Output the [X, Y] coordinate of the center of the cell containing the given text.  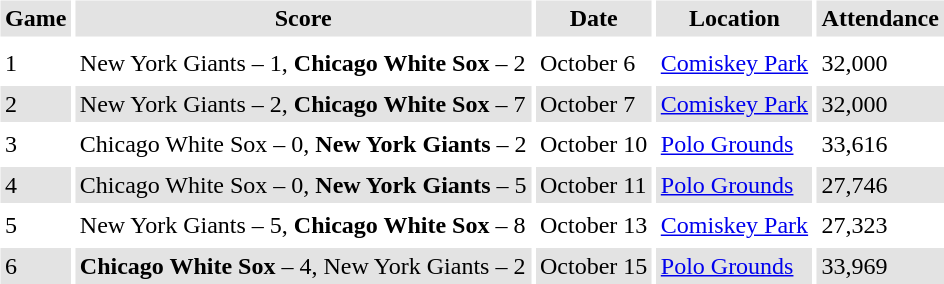
33,616 [880, 144]
Chicago White Sox – 0, New York Giants – 2 [303, 144]
October 13 [593, 226]
4 [35, 185]
October 7 [593, 104]
Score [303, 18]
October 15 [593, 266]
Game [35, 18]
Location [734, 18]
October 10 [593, 144]
New York Giants – 5, Chicago White Sox – 8 [303, 226]
2 [35, 104]
5 [35, 226]
Date [593, 18]
27,746 [880, 185]
27,323 [880, 226]
6 [35, 266]
33,969 [880, 266]
Chicago White Sox – 4, New York Giants – 2 [303, 266]
October 6 [593, 64]
3 [35, 144]
New York Giants – 1, Chicago White Sox – 2 [303, 64]
1 [35, 64]
New York Giants – 2, Chicago White Sox – 7 [303, 104]
Attendance [880, 18]
Chicago White Sox – 0, New York Giants – 5 [303, 185]
October 11 [593, 185]
